Locate the cell with the specified text and output its (x, y) center coordinate. 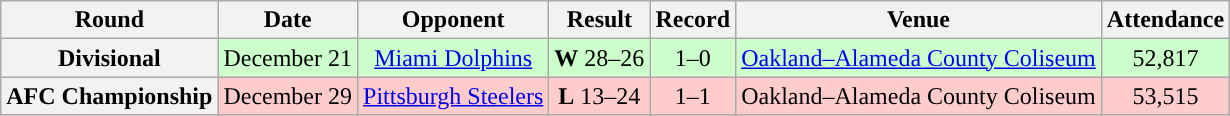
1–1 (693, 96)
Divisional (110, 58)
Record (693, 20)
Date (288, 20)
Round (110, 20)
Attendance (1165, 20)
W 28–26 (600, 58)
Venue (919, 20)
December 21 (288, 58)
L 13–24 (600, 96)
Opponent (454, 20)
53,515 (1165, 96)
52,817 (1165, 58)
1–0 (693, 58)
Pittsburgh Steelers (454, 96)
Miami Dolphins (454, 58)
Result (600, 20)
AFC Championship (110, 96)
December 29 (288, 96)
